Scan for the cell matching the given text and deliver its [x, y] coordinate at center. 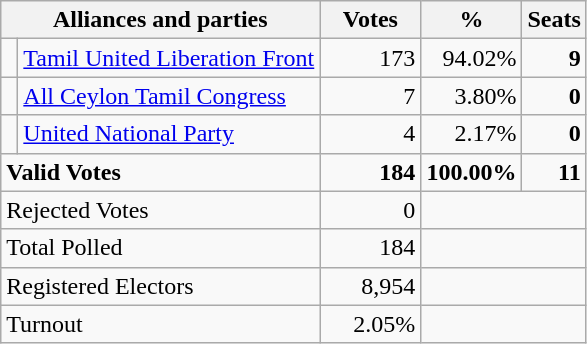
Tamil United Liberation Front [169, 58]
All Ceylon Tamil Congress [169, 96]
Registered Electors [160, 286]
100.00% [472, 172]
Votes [370, 20]
Seats [554, 20]
% [472, 20]
9 [554, 58]
Alliances and parties [160, 20]
4 [370, 134]
Rejected Votes [160, 210]
Total Polled [160, 248]
2.05% [370, 324]
Turnout [160, 324]
United National Party [169, 134]
3.80% [472, 96]
173 [370, 58]
7 [370, 96]
8,954 [370, 286]
11 [554, 172]
2.17% [472, 134]
94.02% [472, 58]
Valid Votes [160, 172]
